Search for the cell housing the specified text and yield its (X, Y) center coordinate. 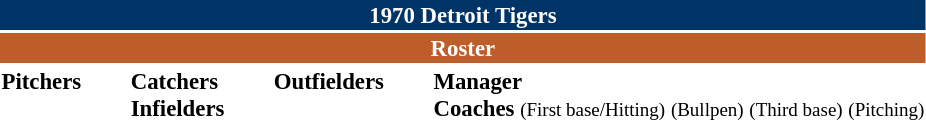
Roster (463, 48)
1970 Detroit Tigers (463, 15)
